Determine the (x, y) coordinate at the center of the cell enclosing the given text.  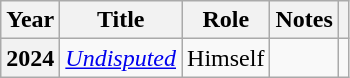
Title (121, 20)
Himself (226, 58)
Notes (304, 20)
Role (226, 20)
Year (30, 20)
Undisputed (121, 58)
2024 (30, 58)
